From the cell containing the given text, extract its center point as [X, Y] coordinate. 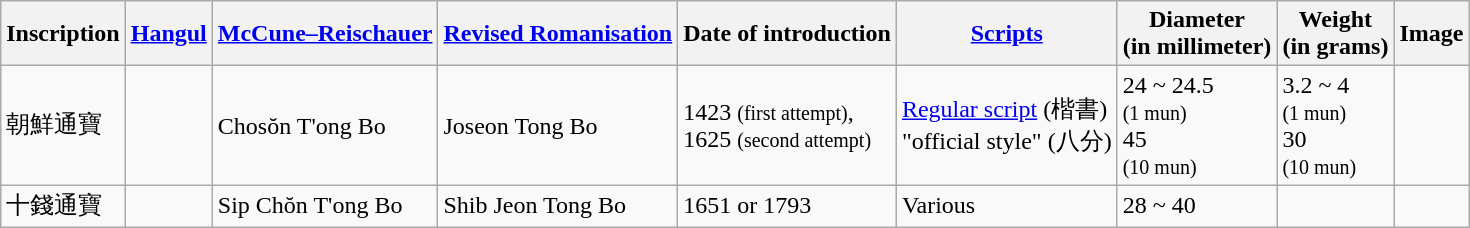
Inscription [63, 34]
Various [1006, 206]
Revised Romanisation [558, 34]
Joseon Tong Bo [558, 126]
28 ~ 40 [1197, 206]
Shib Jeon Tong Bo [558, 206]
十錢通寶 [63, 206]
Image [1432, 34]
Date of introduction [788, 34]
1651 or 1793 [788, 206]
Sip Chŏn T'ong Bo [325, 206]
3.2 ~ 4(1 mun)30(10 mun) [1336, 126]
Hangul [168, 34]
Regular script (楷書)"official style" (八分) [1006, 126]
Weight(in grams) [1336, 34]
Diameter(in millimeter) [1197, 34]
朝鮮通寶 [63, 126]
24 ~ 24.5(1 mun)45(10 mun) [1197, 126]
Scripts [1006, 34]
1423 (first attempt),1625 (second attempt) [788, 126]
McCune–Reischauer [325, 34]
Chosŏn T'ong Bo [325, 126]
